Identify which cell holds the provided text, then report its (x, y) central coordinate. 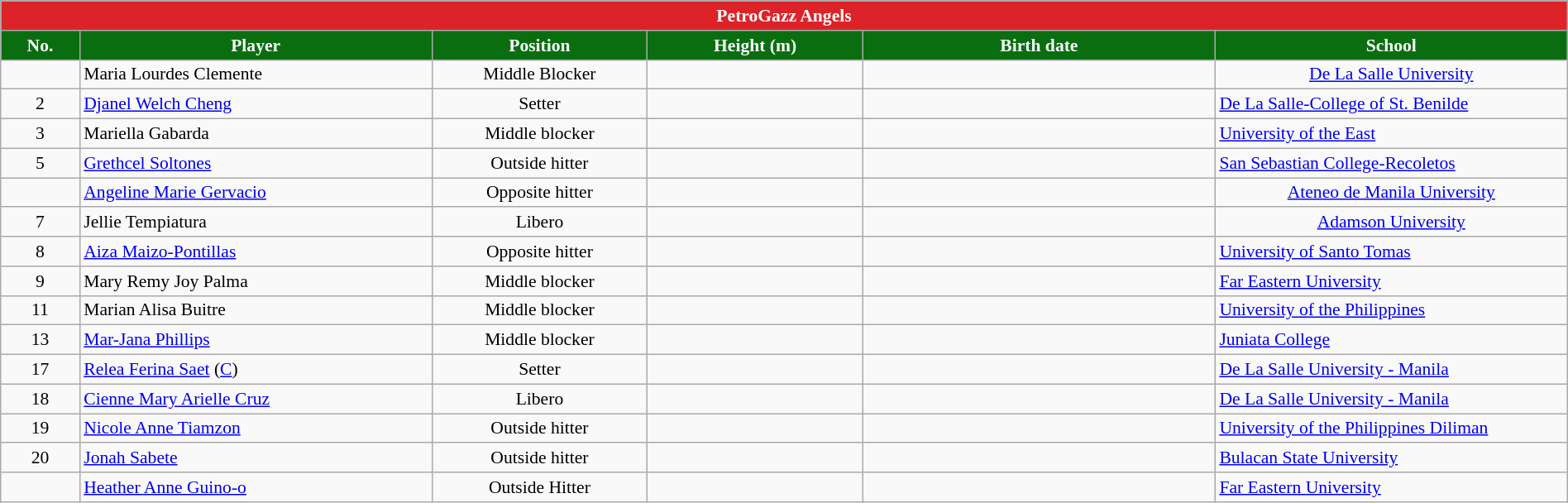
De La Salle University (1391, 74)
University of Santo Tomas (1391, 251)
Birth date (1039, 46)
Jellie Tempiatura (256, 223)
University of the Philippines Diliman (1391, 429)
20 (40, 458)
De La Salle-College of St. Benilde (1391, 104)
3 (40, 134)
Position (539, 46)
11 (40, 310)
Player (256, 46)
17 (40, 370)
Mar-Jana Phillips (256, 340)
8 (40, 251)
Maria Lourdes Clemente (256, 74)
No. (40, 46)
9 (40, 281)
Djanel Welch Cheng (256, 104)
5 (40, 163)
2 (40, 104)
18 (40, 399)
Aiza Maizo-Pontillas (256, 251)
Height (m) (756, 46)
Grethcel Soltones (256, 163)
Mariella Gabarda (256, 134)
School (1391, 46)
Juniata College (1391, 340)
Adamson University (1391, 223)
Mary Remy Joy Palma (256, 281)
19 (40, 429)
7 (40, 223)
Middle Blocker (539, 74)
Heather Anne Guino-o (256, 487)
University of the East (1391, 134)
Angeline Marie Gervacio (256, 193)
Nicole Anne Tiamzon (256, 429)
13 (40, 340)
University of the Philippines (1391, 310)
Jonah Sabete (256, 458)
San Sebastian College-Recoletos (1391, 163)
Outside Hitter (539, 487)
Bulacan State University (1391, 458)
Marian Alisa Buitre (256, 310)
Relea Ferina Saet (C) (256, 370)
PetroGazz Angels (784, 16)
Ateneo de Manila University (1391, 193)
Cienne Mary Arielle Cruz (256, 399)
